Output the [X, Y] coordinate of the center of the cell containing the given text.  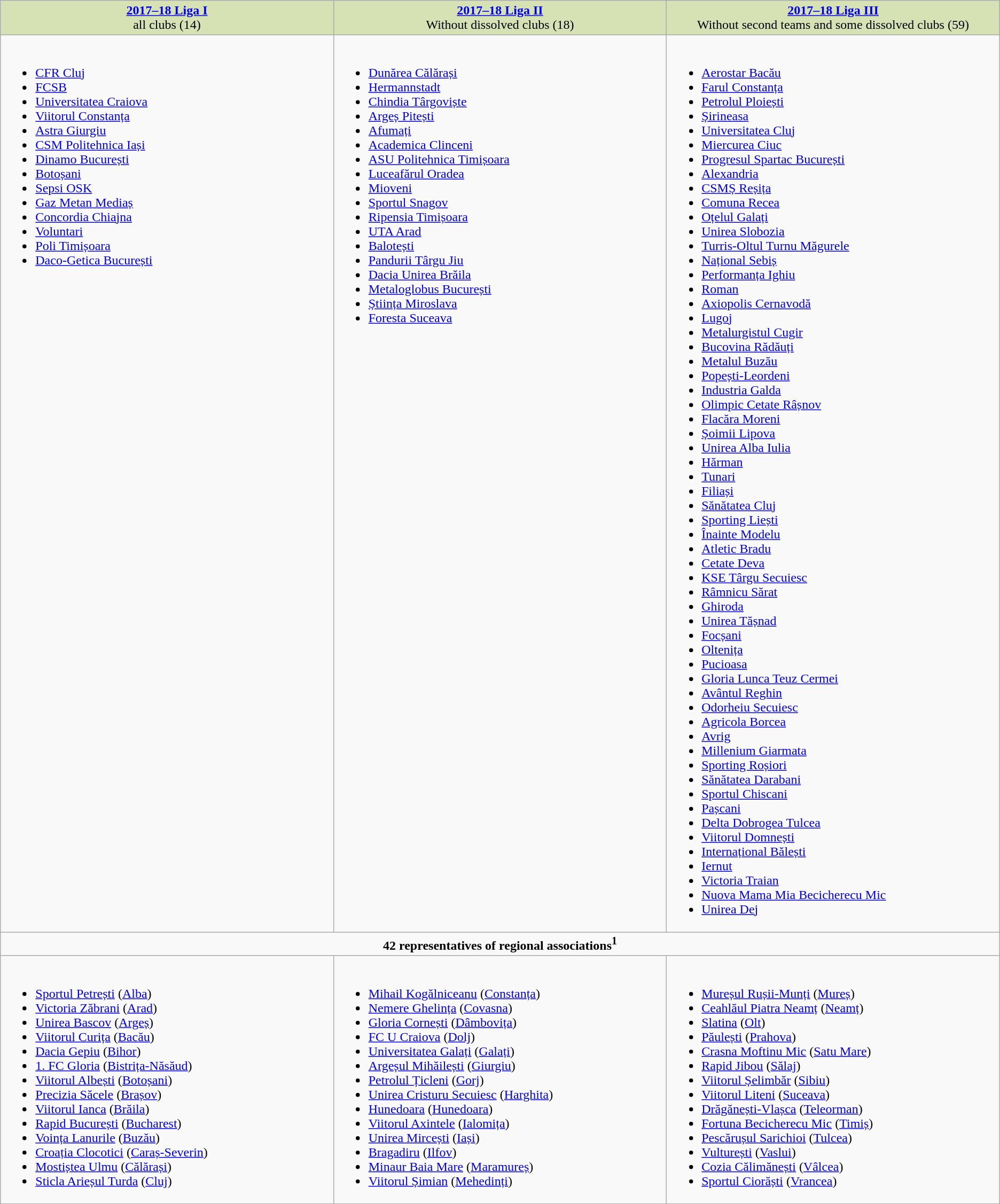
2017–18 Liga IIWithout dissolved clubs (18) [500, 18]
2017–18 Liga Iall clubs (14) [167, 18]
42 representatives of regional associations1 [500, 944]
2017–18 Liga IIIWithout second teams and some dissolved clubs (59) [833, 18]
